Determine the (x, y) coordinate at the center of the cell enclosing the given text.  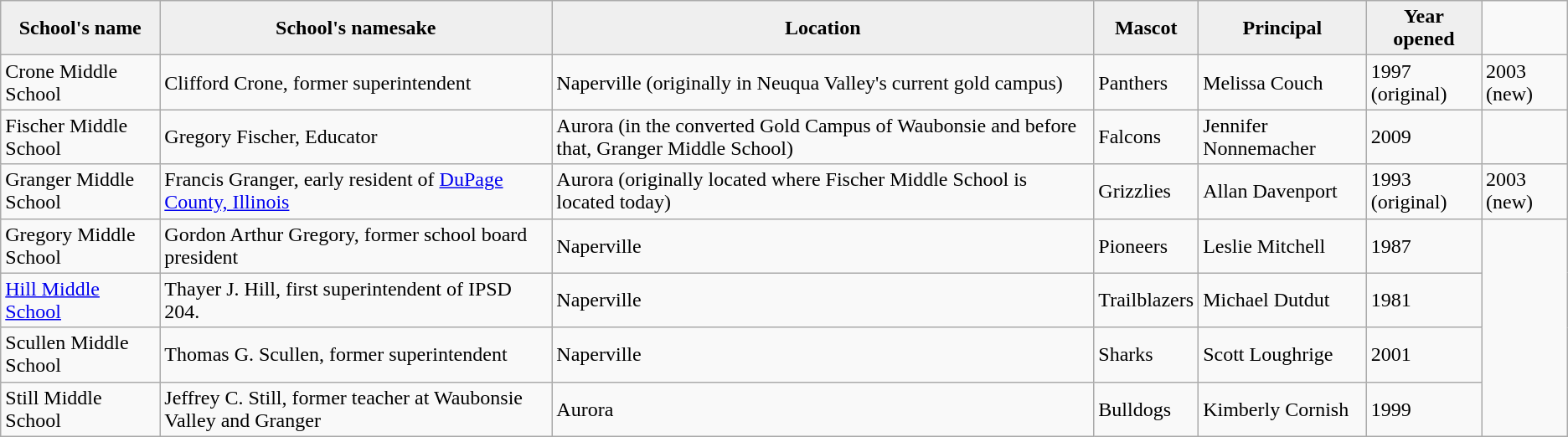
1981 (1424, 300)
1999 (1424, 409)
Scullen Middle School (80, 355)
Kimberly Cornish (1283, 409)
Gregory Fischer, Educator (356, 137)
Granger Middle School (80, 191)
Aurora (823, 409)
2001 (1424, 355)
1993 (original) (1424, 191)
Thomas G. Scullen, former superintendent (356, 355)
Hill Middle School (80, 300)
Francis Granger, early resident of DuPage County, Illinois (356, 191)
Year opened (1424, 28)
School's namesake (356, 28)
Gordon Arthur Gregory, former school board president (356, 246)
Scott Loughrige (1283, 355)
Jeffrey C. Still, former teacher at Waubonsie Valley and Granger (356, 409)
1987 (1424, 246)
Thayer J. Hill, first superintendent of IPSD 204. (356, 300)
Allan Davenport (1283, 191)
Falcons (1146, 137)
Clifford Crone, former superintendent (356, 82)
2009 (1424, 137)
Melissa Couch (1283, 82)
Leslie Mitchell (1283, 246)
1997 (original) (1424, 82)
School's name (80, 28)
Mascot (1146, 28)
Naperville (originally in Neuqua Valley's current gold campus) (823, 82)
Grizzlies (1146, 191)
Gregory Middle School (80, 246)
Aurora (in the converted Gold Campus of Waubonsie and before that, Granger Middle School) (823, 137)
Location (823, 28)
Still Middle School (80, 409)
Pioneers (1146, 246)
Crone Middle School (80, 82)
Sharks (1146, 355)
Trailblazers (1146, 300)
Jennifer Nonnemacher (1283, 137)
Bulldogs (1146, 409)
Panthers (1146, 82)
Michael Dutdut (1283, 300)
Fischer Middle School (80, 137)
Aurora (originally located where Fischer Middle School is located today) (823, 191)
Principal (1283, 28)
